Search for the cell housing the specified text and yield its [X, Y] center coordinate. 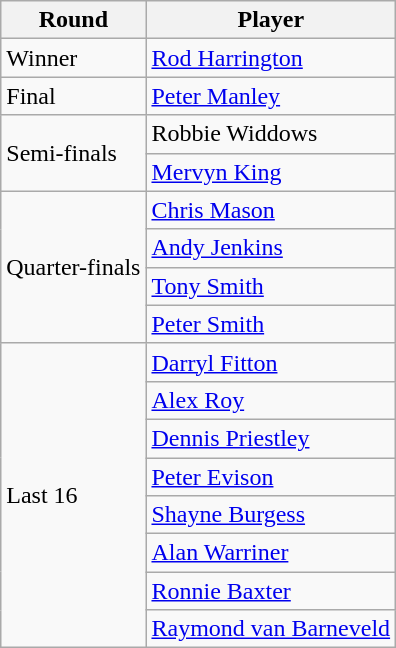
Dennis Priestley [271, 438]
Rod Harrington [271, 58]
Final [74, 96]
Last 16 [74, 495]
Winner [74, 58]
Alan Warriner [271, 553]
Peter Manley [271, 96]
Round [74, 20]
Mervyn King [271, 172]
Darryl Fitton [271, 362]
Alex Roy [271, 400]
Tony Smith [271, 286]
Peter Evison [271, 477]
Quarter-finals [74, 267]
Andy Jenkins [271, 248]
Ronnie Baxter [271, 591]
Chris Mason [271, 210]
Robbie Widdows [271, 134]
Raymond van Barneveld [271, 629]
Peter Smith [271, 324]
Player [271, 20]
Shayne Burgess [271, 515]
Semi-finals [74, 153]
